Extract the [X, Y] coordinate from the center of the cell holding the provided text.  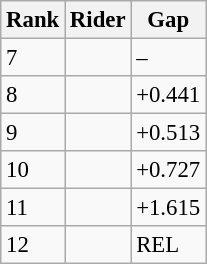
– [168, 58]
REL [168, 245]
Rank [33, 20]
8 [33, 95]
Gap [168, 20]
Rider [98, 20]
+0.441 [168, 95]
+1.615 [168, 208]
7 [33, 58]
+0.727 [168, 170]
9 [33, 133]
10 [33, 170]
+0.513 [168, 133]
11 [33, 208]
12 [33, 245]
